Scan for the cell matching the given text and deliver its (X, Y) coordinate at center. 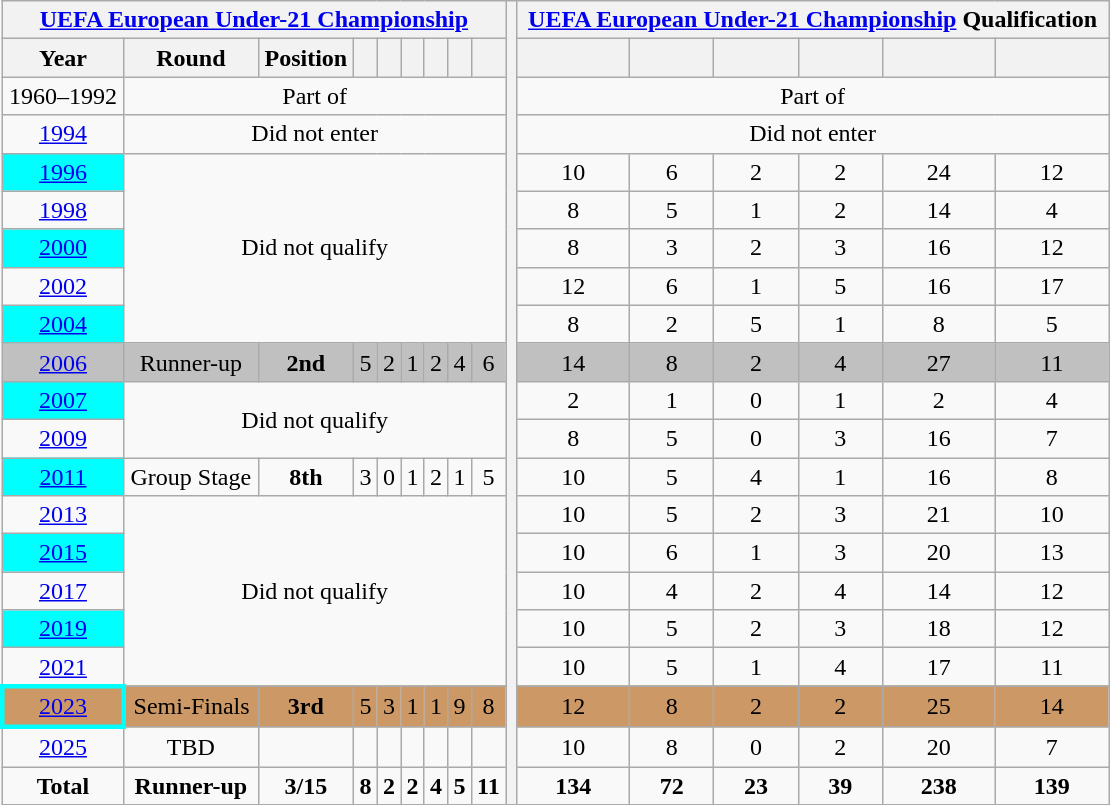
2000 (62, 248)
23 (756, 785)
238 (938, 785)
134 (574, 785)
1960–1992 (62, 96)
8th (306, 477)
UEFA European Under-21 Championship Qualification (813, 20)
3/15 (306, 785)
139 (1052, 785)
9 (460, 706)
21 (938, 515)
2017 (62, 591)
2025 (62, 747)
1996 (62, 172)
27 (938, 362)
UEFA European Under-21 Championship (254, 20)
1994 (62, 134)
Group Stage (191, 477)
13 (1052, 553)
2021 (62, 667)
2015 (62, 553)
2019 (62, 629)
72 (672, 785)
TBD (191, 747)
Total (62, 785)
2023 (62, 706)
Year (62, 58)
2nd (306, 362)
2013 (62, 515)
Semi-Finals (191, 706)
Position (306, 58)
1998 (62, 210)
18 (938, 629)
2006 (62, 362)
2009 (62, 438)
25 (938, 706)
24 (938, 172)
2007 (62, 400)
2002 (62, 286)
3rd (306, 706)
2011 (62, 477)
39 (840, 785)
2004 (62, 324)
Round (191, 58)
